Provide the (X, Y) coordinate of the cell's center where the given text is located.  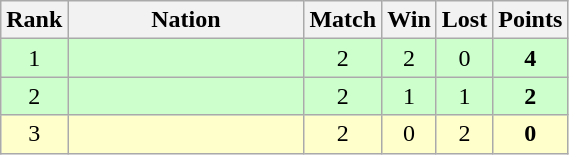
Points (530, 20)
Nation (186, 20)
Rank (34, 20)
Lost (464, 20)
Win (410, 20)
Match (343, 20)
4 (530, 58)
3 (34, 134)
